Identify which cell holds the provided text, then report its [X, Y] central coordinate. 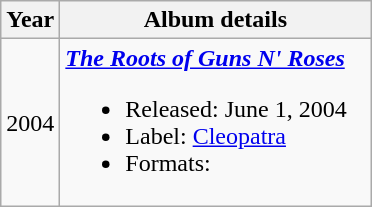
Album details [216, 20]
The Roots of Guns N' RosesReleased: June 1, 2004Label: CleopatraFormats: [216, 122]
2004 [30, 122]
Year [30, 20]
